Return [X, Y] of the center of cell containing provided text 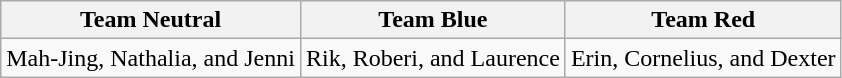
Team Blue [432, 20]
Rik, Roberi, and Laurence [432, 58]
Team Red [703, 20]
Mah-Jing, Nathalia, and Jenni [151, 58]
Erin, Cornelius, and Dexter [703, 58]
Team Neutral [151, 20]
